Output the (X, Y) coordinate of the center of the cell containing the given text.  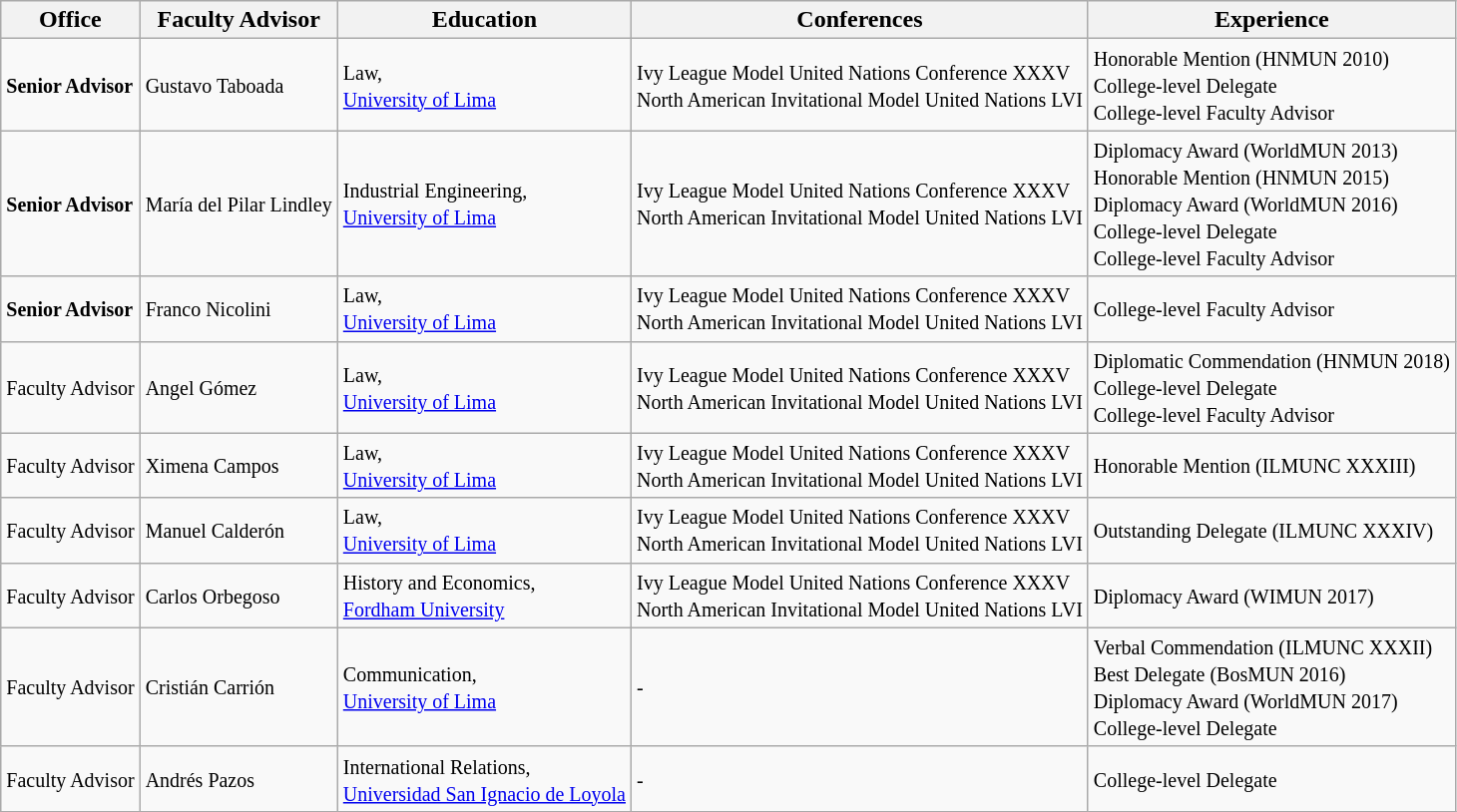
Ximena Campos (239, 465)
Honorable Mention (HNMUN 2010)College-level DelegateCollege-level Faculty Advisor (1271, 85)
Communication, University of Lima (484, 686)
Diplomacy Award (WIMUN 2017) (1271, 595)
Carlos Orbegoso (239, 595)
María del Pilar Lindley (239, 203)
College-level Faculty Advisor (1271, 309)
Franco Nicolini (239, 309)
Gustavo Taboada (239, 85)
Manuel Calderón (239, 531)
Andrés Pazos (239, 778)
Outstanding Delegate (ILMUNC XXXIV) (1271, 531)
Industrial Engineering, University of Lima (484, 203)
Office (70, 20)
College-level Delegate (1271, 778)
Experience (1271, 20)
Angel Gómez (239, 387)
Cristián Carrión (239, 686)
Conferences (859, 20)
Diplomacy Award (WorldMUN 2013)Honorable Mention (HNMUN 2015)Diplomacy Award (WorldMUN 2016)College-level DelegateCollege-level Faculty Advisor (1271, 203)
Verbal Commendation (ILMUNC XXXII)Best Delegate (BosMUN 2016)Diplomacy Award (WorldMUN 2017)College-level Delegate (1271, 686)
Diplomatic Commendation (HNMUN 2018)College-level DelegateCollege-level Faculty Advisor (1271, 387)
International Relations,Universidad San Ignacio de Loyola (484, 778)
Education (484, 20)
Honorable Mention (ILMUNC XXXIII) (1271, 465)
History and Economics,Fordham University (484, 595)
